Search for the cell housing the specified text and yield its [x, y] center coordinate. 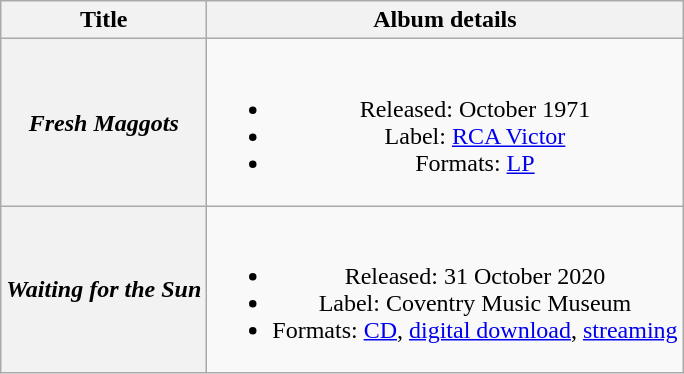
Released: October 1971Label: RCA VictorFormats: LP [445, 122]
Waiting for the Sun [104, 290]
Album details [445, 20]
Title [104, 20]
Released: 31 October 2020Label: Coventry Music MuseumFormats: CD, digital download, streaming [445, 290]
Fresh Maggots [104, 122]
